From the cell containing the given text, extract its center point as (X, Y) coordinate. 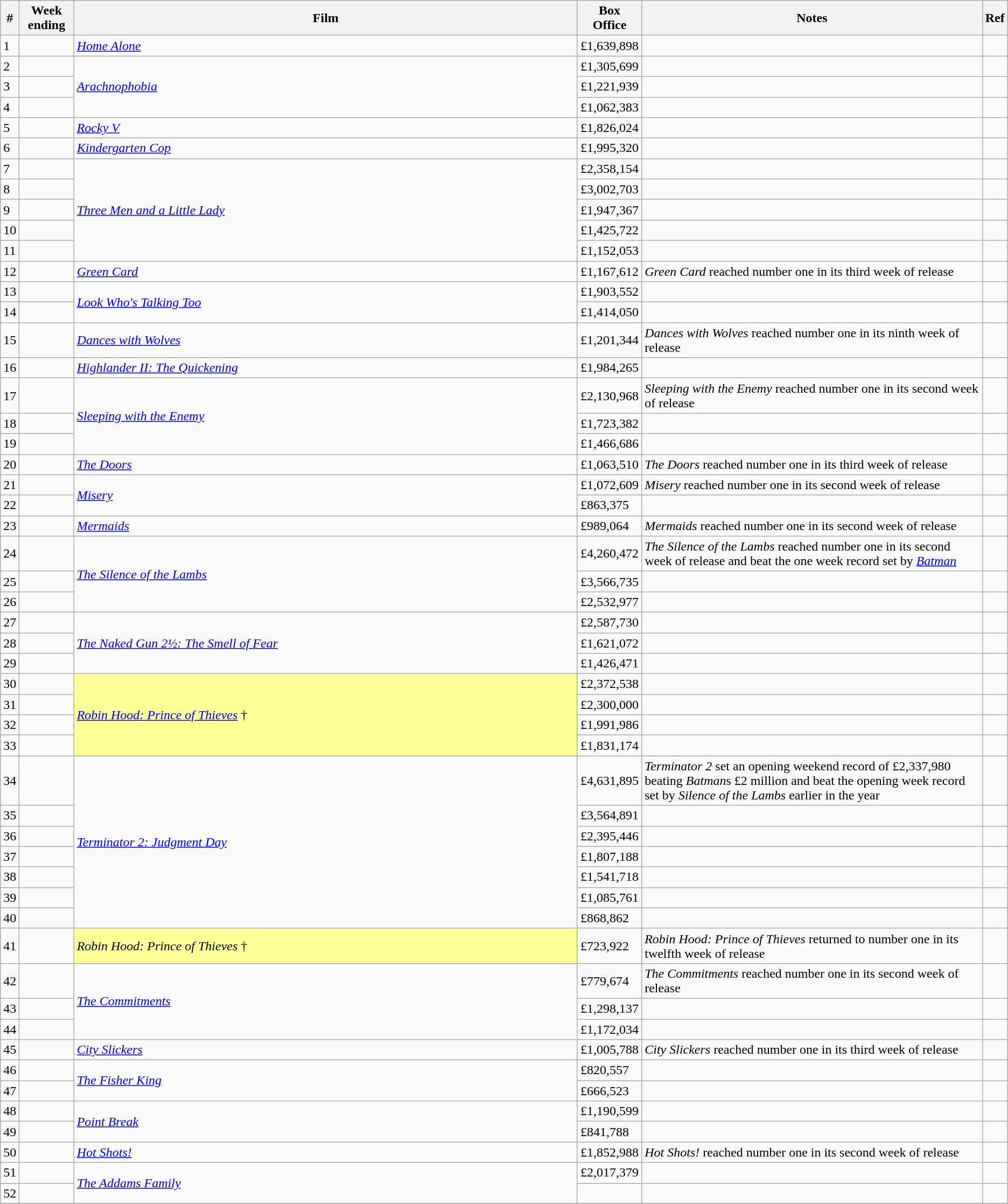
£1,425,722 (610, 230)
Misery reached number one in its second week of release (812, 485)
7 (10, 169)
£1,167,612 (610, 271)
27 (10, 622)
£1,831,174 (610, 746)
18 (10, 423)
£1,005,788 (610, 1050)
39 (10, 897)
33 (10, 746)
£2,395,446 (610, 836)
£1,063,510 (610, 464)
£723,922 (610, 946)
City Slickers (325, 1050)
Misery (325, 495)
42 (10, 980)
City Slickers reached number one in its third week of release (812, 1050)
# (10, 18)
£1,172,034 (610, 1029)
The Commitments (325, 1001)
Kindergarten Cop (325, 148)
£1,826,024 (610, 128)
47 (10, 1091)
Home Alone (325, 46)
9 (10, 210)
Box Office (610, 18)
£1,426,471 (610, 664)
£4,631,895 (610, 781)
51 (10, 1173)
46 (10, 1070)
Mermaids (325, 526)
£3,564,891 (610, 816)
£1,190,599 (610, 1111)
23 (10, 526)
£868,862 (610, 918)
3 (10, 87)
The Silence of the Lambs (325, 574)
The Silence of the Lambs reached number one in its second week of release and beat the one week record set by Batman (812, 554)
Three Men and a Little Lady (325, 210)
£1,621,072 (610, 643)
The Doors (325, 464)
£1,852,988 (610, 1152)
28 (10, 643)
Point Break (325, 1122)
6 (10, 148)
£1,541,718 (610, 877)
Hot Shots! reached number one in its second week of release (812, 1152)
£1,305,699 (610, 66)
The Naked Gun 2½: The Smell of Fear (325, 643)
43 (10, 1008)
£1,221,939 (610, 87)
£2,130,968 (610, 395)
£1,062,383 (610, 107)
£1,991,986 (610, 725)
38 (10, 877)
37 (10, 857)
20 (10, 464)
17 (10, 395)
19 (10, 444)
Week ending (46, 18)
Arachnophobia (325, 87)
£4,260,472 (610, 554)
£2,300,000 (610, 705)
Look Who's Talking Too (325, 302)
30 (10, 684)
32 (10, 725)
£1,298,137 (610, 1008)
22 (10, 505)
£1,072,609 (610, 485)
£666,523 (610, 1091)
Green Card reached number one in its third week of release (812, 271)
21 (10, 485)
Robin Hood: Prince of Thieves returned to number one in its twelfth week of release (812, 946)
35 (10, 816)
£1,947,367 (610, 210)
£779,674 (610, 980)
25 (10, 581)
The Commitments reached number one in its second week of release (812, 980)
Sleeping with the Enemy (325, 416)
The Addams Family (325, 1183)
£3,002,703 (610, 189)
Ref (995, 18)
8 (10, 189)
26 (10, 602)
24 (10, 554)
Film (325, 18)
34 (10, 781)
Notes (812, 18)
£1,201,344 (610, 340)
£1,639,898 (610, 46)
£2,017,379 (610, 1173)
£841,788 (610, 1132)
Sleeping with the Enemy reached number one in its second week of release (812, 395)
45 (10, 1050)
£1,995,320 (610, 148)
The Doors reached number one in its third week of release (812, 464)
12 (10, 271)
£1,085,761 (610, 897)
£2,587,730 (610, 622)
Rocky V (325, 128)
41 (10, 946)
£3,566,735 (610, 581)
31 (10, 705)
£863,375 (610, 505)
1 (10, 46)
Hot Shots! (325, 1152)
29 (10, 664)
49 (10, 1132)
13 (10, 292)
£1,807,188 (610, 857)
Terminator 2: Judgment Day (325, 842)
48 (10, 1111)
40 (10, 918)
The Fisher King (325, 1081)
4 (10, 107)
11 (10, 250)
Dances with Wolves reached number one in its ninth week of release (812, 340)
16 (10, 368)
14 (10, 312)
£820,557 (610, 1070)
£1,414,050 (610, 312)
£1,723,382 (610, 423)
15 (10, 340)
£1,903,552 (610, 292)
5 (10, 128)
52 (10, 1193)
36 (10, 836)
£989,064 (610, 526)
£1,466,686 (610, 444)
£2,532,977 (610, 602)
£1,152,053 (610, 250)
Green Card (325, 271)
£2,372,538 (610, 684)
44 (10, 1029)
£1,984,265 (610, 368)
10 (10, 230)
Mermaids reached number one in its second week of release (812, 526)
50 (10, 1152)
£2,358,154 (610, 169)
Highlander II: The Quickening (325, 368)
Dances with Wolves (325, 340)
2 (10, 66)
